For the text-containing cell, return its midpoint in [x, y] coordinate format. 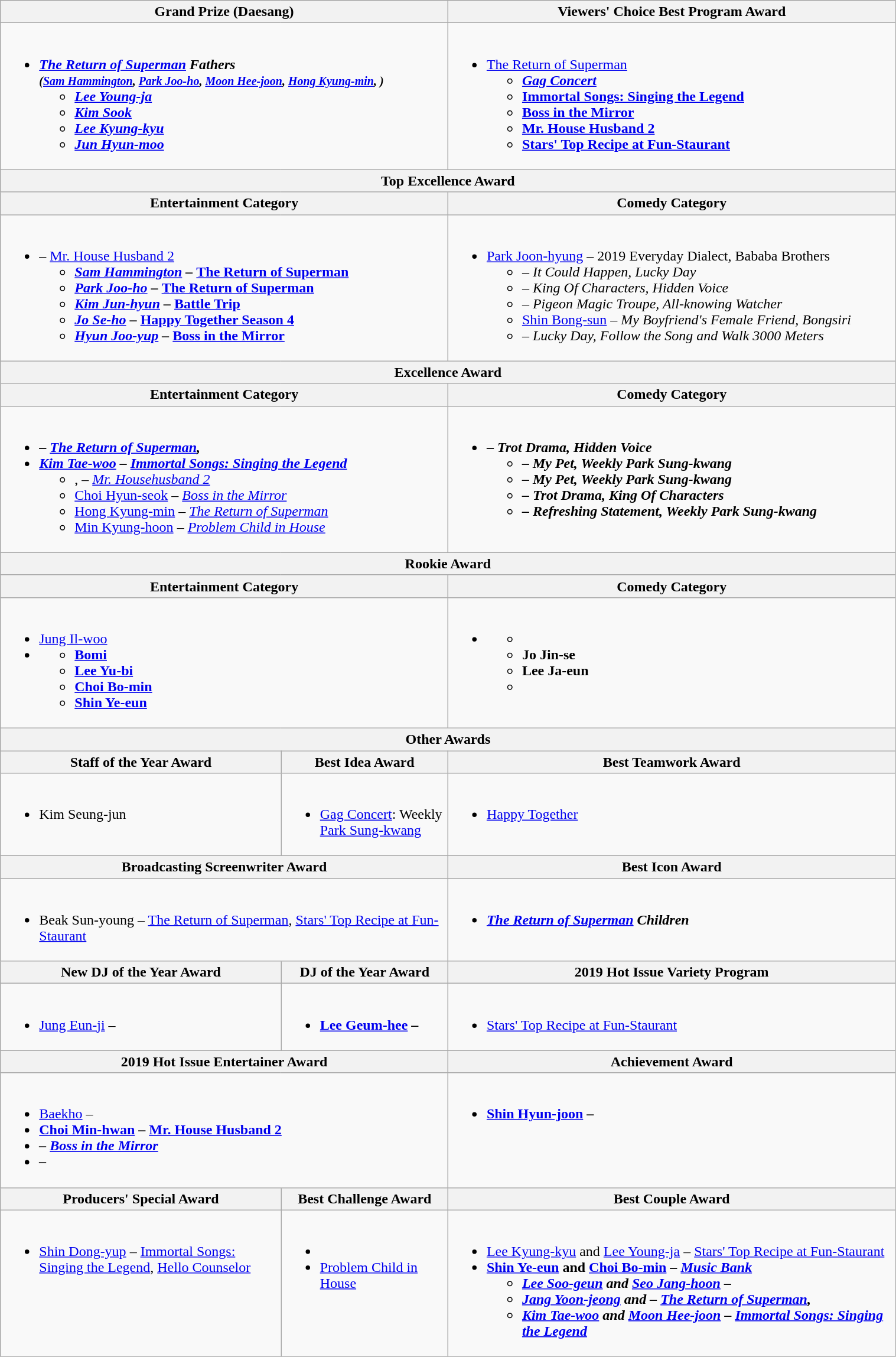
Other Awards [448, 739]
Viewers' Choice Best Program Award [672, 12]
2019 Hot Issue Entertainer Award [224, 1062]
Achievement Award [672, 1062]
The Return of SupermanGag ConcertImmortal Songs: Singing the LegendBoss in the MirrorMr. House Husband 2Stars' Top Recipe at Fun-Staurant [672, 96]
Jo Jin-seLee Ja-eun [672, 663]
Best Challenge Award [364, 1199]
Top Excellence Award [448, 181]
Rookie Award [448, 564]
Kim Seung-jun [141, 815]
Shin Dong-yup – Immortal Songs: Singing the Legend, Hello Counselor [141, 1283]
Grand Prize (Daesang) [224, 12]
Best Idea Award [364, 762]
Jung Il-wooBomiLee Yu-biChoi Bo-minShin Ye-eun [224, 663]
Best Icon Award [672, 867]
Stars' Top Recipe at Fun-Staurant [672, 1017]
New DJ of the Year Award [141, 972]
Jung Eun-ji – [141, 1017]
Best Teamwork Award [672, 762]
Happy Together [672, 815]
Producers' Special Award [141, 1199]
Broadcasting Screenwriter Award [224, 867]
Staff of the Year Award [141, 762]
The Return of Superman Fathers(Sam Hammington, Park Joo-ho, Moon Hee-joon, Hong Kyung-min, )Lee Young-jaKim SookLee Kyung-kyuJun Hyun-moo [224, 96]
The Return of Superman Children [672, 920]
Beak Sun-young – The Return of Superman, Stars' Top Recipe at Fun-Staurant [224, 920]
Best Couple Award [672, 1199]
Lee Geum-hee – [364, 1017]
Gag Concert: Weekly Park Sung-kwang [364, 815]
2019 Hot Issue Variety Program [672, 972]
Problem Child in House [364, 1283]
Excellence Award [448, 372]
Baekho – Choi Min-hwan – Mr. House Husband 2 – Boss in the Mirror – [224, 1130]
DJ of the Year Award [364, 972]
Shin Hyun-joon – [672, 1130]
